From the cell containing the given text, extract its center point as [X, Y] coordinate. 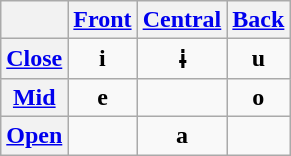
Back [258, 20]
Open [34, 135]
u [258, 59]
ɨ [182, 59]
Central [182, 20]
Close [34, 59]
o [258, 97]
Mid [34, 97]
i [102, 59]
e [102, 97]
Front [102, 20]
a [182, 135]
